Scan for the cell matching the given text and deliver its [x, y] coordinate at center. 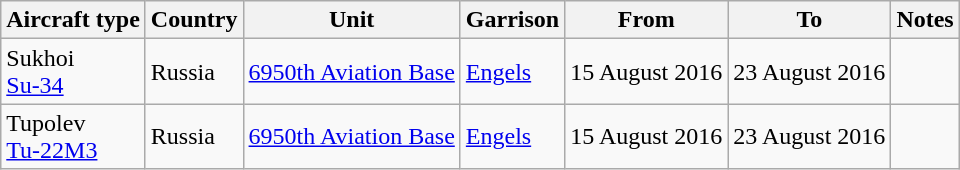
TupolevTu-22M3 [74, 136]
Notes [925, 20]
Country [194, 20]
Aircraft type [74, 20]
Unit [352, 20]
From [646, 20]
SukhoiSu-34 [74, 72]
To [810, 20]
Garrison [512, 20]
